Detect which cell encompasses the target text, then output its [X, Y] center coordinate. 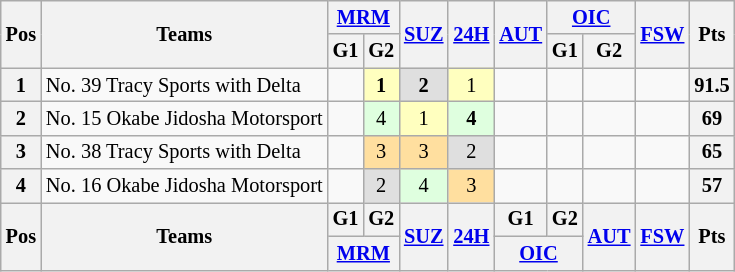
65 [712, 152]
69 [712, 118]
No. 38 Tracy Sports with Delta [184, 152]
57 [712, 186]
No. 16 Okabe Jidosha Motorsport [184, 186]
No. 15 Okabe Jidosha Motorsport [184, 118]
91.5 [712, 85]
No. 39 Tracy Sports with Delta [184, 85]
